Scan for the cell matching the given text and deliver its (x, y) coordinate at center. 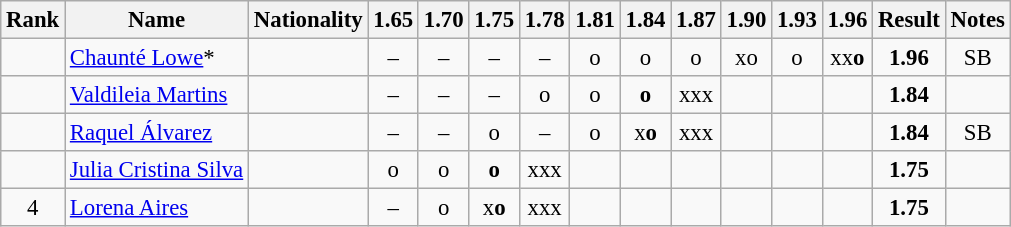
Nationality (308, 20)
4 (33, 208)
Lorena Aires (157, 208)
Name (157, 20)
Julia Cristina Silva (157, 170)
Notes (978, 20)
1.65 (393, 20)
Valdileia Martins (157, 95)
Chaunté Lowe* (157, 58)
Rank (33, 20)
1.70 (443, 20)
Result (910, 20)
1.93 (797, 20)
xxo (847, 58)
1.90 (746, 20)
Raquel Álvarez (157, 133)
1.81 (595, 20)
1.87 (696, 20)
1.78 (544, 20)
